Identify which cell holds the provided text, then report its (X, Y) central coordinate. 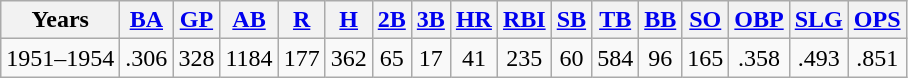
SB (571, 20)
.493 (818, 58)
41 (474, 58)
SO (706, 20)
AB (249, 20)
TB (616, 20)
328 (196, 58)
235 (524, 58)
GP (196, 20)
362 (348, 58)
Years (60, 20)
.851 (877, 58)
1951–1954 (60, 58)
177 (302, 58)
2B (392, 20)
60 (571, 58)
17 (430, 58)
OBP (759, 20)
H (348, 20)
165 (706, 58)
BB (660, 20)
RBI (524, 20)
SLG (818, 20)
65 (392, 58)
96 (660, 58)
584 (616, 58)
.306 (146, 58)
.358 (759, 58)
R (302, 20)
BA (146, 20)
HR (474, 20)
OPS (877, 20)
3B (430, 20)
1184 (249, 58)
